Pinpoint the cell where the given text exists, returning its [X, Y] midpoint coordinate. 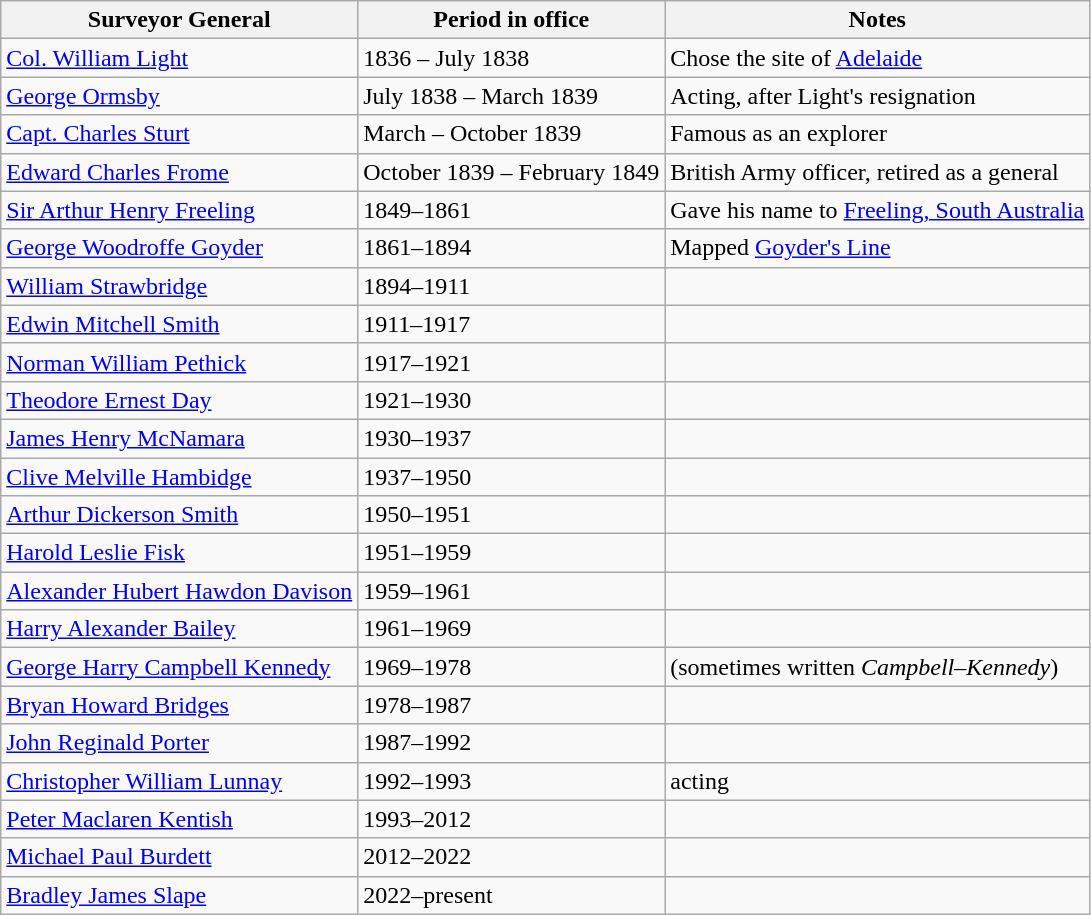
1959–1961 [512, 591]
Sir Arthur Henry Freeling [180, 210]
Harry Alexander Bailey [180, 629]
1861–1894 [512, 248]
1992–1993 [512, 781]
British Army officer, retired as a general [878, 172]
1921–1930 [512, 400]
Norman William Pethick [180, 362]
March – October 1839 [512, 134]
William Strawbridge [180, 286]
Period in office [512, 20]
(sometimes written Campbell–Kennedy) [878, 667]
George Harry Campbell Kennedy [180, 667]
Clive Melville Hambidge [180, 477]
Edward Charles Frome [180, 172]
Christopher William Lunnay [180, 781]
2012–2022 [512, 857]
Surveyor General [180, 20]
1978–1987 [512, 705]
Mapped Goyder's Line [878, 248]
Notes [878, 20]
1930–1937 [512, 438]
George Woodroffe Goyder [180, 248]
Bradley James Slape [180, 895]
1917–1921 [512, 362]
Chose the site of Adelaide [878, 58]
George Ormsby [180, 96]
1961–1969 [512, 629]
1993–2012 [512, 819]
1987–1992 [512, 743]
Bryan Howard Bridges [180, 705]
1836 – July 1838 [512, 58]
1969–1978 [512, 667]
1950–1951 [512, 515]
July 1838 – March 1839 [512, 96]
Famous as an explorer [878, 134]
October 1839 – February 1849 [512, 172]
1849–1861 [512, 210]
Gave his name to Freeling, South Australia [878, 210]
Theodore Ernest Day [180, 400]
Col. William Light [180, 58]
1937–1950 [512, 477]
Capt. Charles Sturt [180, 134]
1911–1917 [512, 324]
Edwin Mitchell Smith [180, 324]
2022–present [512, 895]
Harold Leslie Fisk [180, 553]
Alexander Hubert Hawdon Davison [180, 591]
John Reginald Porter [180, 743]
Arthur Dickerson Smith [180, 515]
James Henry McNamara [180, 438]
Peter Maclaren Kentish [180, 819]
Acting, after Light's resignation [878, 96]
1894–1911 [512, 286]
1951–1959 [512, 553]
Michael Paul Burdett [180, 857]
acting [878, 781]
